From the cell containing the given text, extract its center point as [x, y] coordinate. 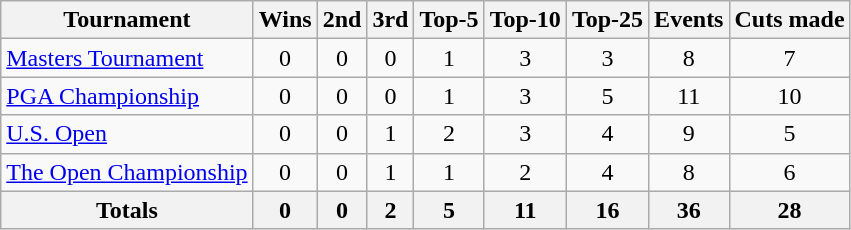
36 [689, 210]
Masters Tournament [127, 58]
2nd [342, 20]
3rd [390, 20]
9 [689, 134]
Tournament [127, 20]
Top-10 [525, 20]
Events [689, 20]
The Open Championship [127, 172]
7 [790, 58]
Top-5 [449, 20]
Top-25 [607, 20]
28 [790, 210]
16 [607, 210]
10 [790, 96]
Totals [127, 210]
PGA Championship [127, 96]
Wins [285, 20]
6 [790, 172]
Cuts made [790, 20]
U.S. Open [127, 134]
